Search for the cell housing the specified text and yield its (X, Y) center coordinate. 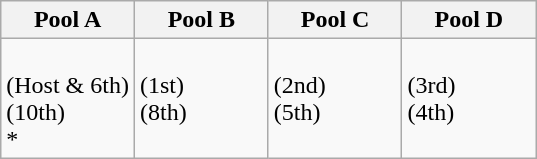
(2nd) (5th) (335, 98)
(3rd) (4th) (469, 98)
Pool A (68, 20)
Pool D (469, 20)
Pool B (201, 20)
(1st) (8th) (201, 98)
(Host & 6th) (10th) * (68, 98)
Pool C (335, 20)
